Detect which cell encompasses the target text, then output its (X, Y) center coordinate. 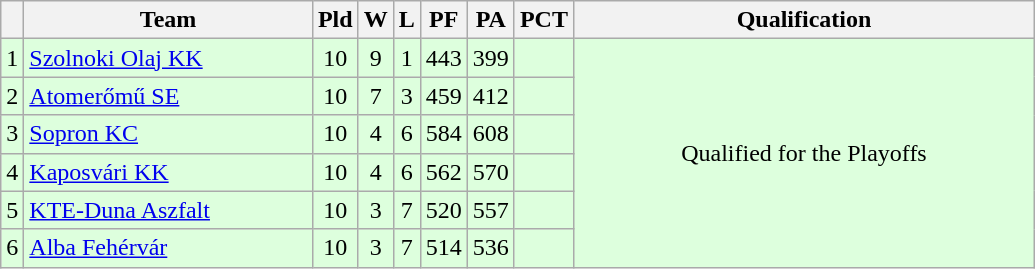
443 (444, 58)
Sopron KC (168, 134)
584 (444, 134)
399 (490, 58)
Qualified for the Playoffs (804, 153)
536 (490, 248)
W (376, 20)
Pld (335, 20)
608 (490, 134)
Kaposvári KK (168, 172)
PA (490, 20)
KTE-Duna Aszfalt (168, 210)
Qualification (804, 20)
L (406, 20)
514 (444, 248)
557 (490, 210)
412 (490, 96)
Team (168, 20)
Szolnoki Olaj KK (168, 58)
Alba Fehérvár (168, 248)
PF (444, 20)
562 (444, 172)
2 (12, 96)
5 (12, 210)
9 (376, 58)
570 (490, 172)
520 (444, 210)
Atomerőmű SE (168, 96)
PCT (544, 20)
459 (444, 96)
